Extract the [X, Y] coordinate from the center of the cell holding the provided text.  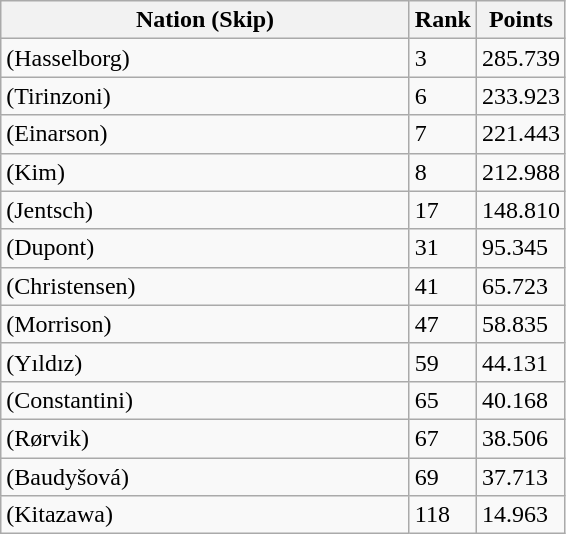
233.923 [520, 96]
14.963 [520, 515]
(Kim) [206, 172]
67 [442, 438]
(Einarson) [206, 134]
31 [442, 248]
Rank [442, 20]
(Dupont) [206, 248]
(Tirinzoni) [206, 96]
3 [442, 58]
37.713 [520, 477]
40.168 [520, 400]
(Jentsch) [206, 210]
(Yıldız) [206, 362]
221.443 [520, 134]
(Morrison) [206, 324]
118 [442, 515]
Points [520, 20]
65.723 [520, 286]
(Christensen) [206, 286]
47 [442, 324]
17 [442, 210]
Nation (Skip) [206, 20]
212.988 [520, 172]
7 [442, 134]
41 [442, 286]
65 [442, 400]
44.131 [520, 362]
148.810 [520, 210]
69 [442, 477]
95.345 [520, 248]
285.739 [520, 58]
38.506 [520, 438]
8 [442, 172]
(Hasselborg) [206, 58]
6 [442, 96]
59 [442, 362]
(Kitazawa) [206, 515]
58.835 [520, 324]
(Constantini) [206, 400]
(Rørvik) [206, 438]
(Baudyšová) [206, 477]
